For the text-containing cell, return its midpoint in (X, Y) coordinate format. 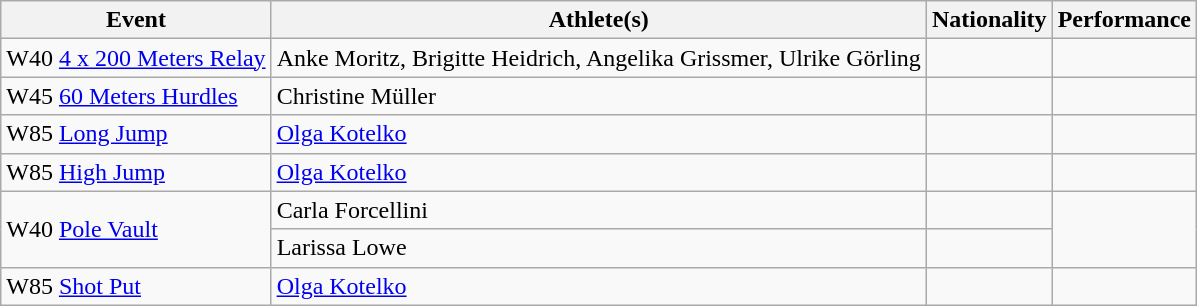
Nationality (989, 20)
W45 60 Meters Hurdles (136, 96)
W85 High Jump (136, 172)
W85 Long Jump (136, 134)
Anke Moritz, Brigitte Heidrich, Angelika Grissmer, Ulrike Görling (598, 58)
Athlete(s) (598, 20)
Carla Forcellini (598, 210)
W40 4 x 200 Meters Relay (136, 58)
Larissa Lowe (598, 248)
W85 Shot Put (136, 286)
Christine Müller (598, 96)
W40 Pole Vault (136, 229)
Event (136, 20)
Performance (1124, 20)
